From the cell containing the given text, extract its center point as [X, Y] coordinate. 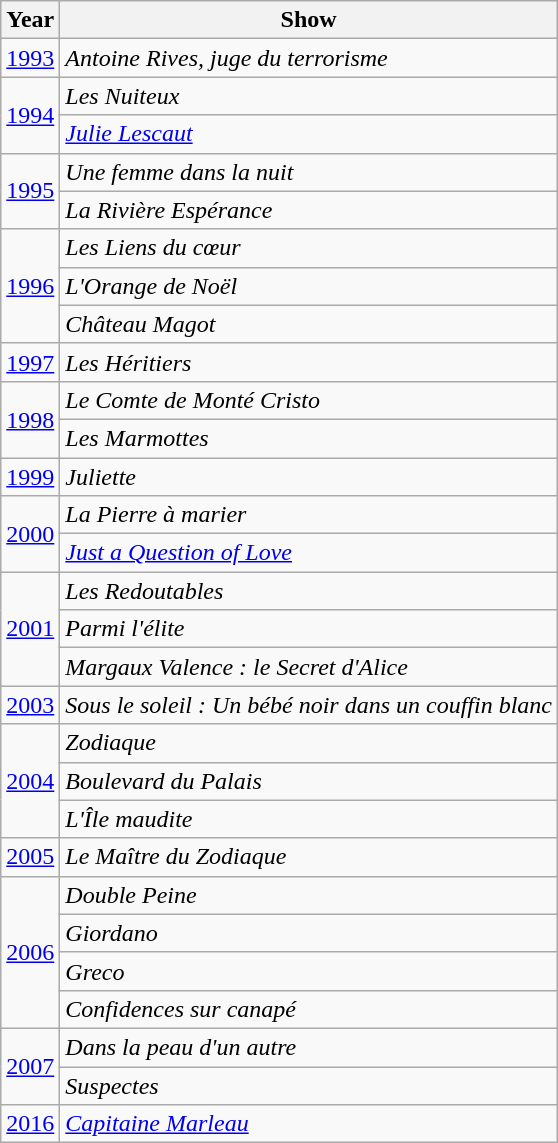
L'Orange de Noël [309, 286]
1996 [30, 286]
Sous le soleil : Un bébé noir dans un couffin blanc [309, 705]
Le Comte de Monté Cristo [309, 400]
Château Magot [309, 324]
Julie Lescaut [309, 134]
1997 [30, 362]
2001 [30, 629]
2000 [30, 534]
Confidences sur canapé [309, 1009]
Giordano [309, 933]
Juliette [309, 477]
Les Héritiers [309, 362]
1998 [30, 419]
2016 [30, 1124]
Year [30, 20]
La Pierre à marier [309, 515]
Suspectes [309, 1085]
2006 [30, 952]
Antoine Rives, juge du terrorisme [309, 58]
1999 [30, 477]
Dans la peau d'un autre [309, 1047]
Just a Question of Love [309, 553]
La Rivière Espérance [309, 210]
Les Marmottes [309, 438]
Margaux Valence : le Secret d'Alice [309, 667]
Greco [309, 971]
Les Liens du cœur [309, 248]
1994 [30, 115]
L'Île maudite [309, 819]
Une femme dans la nuit [309, 172]
1993 [30, 58]
Le Maître du Zodiaque [309, 857]
Les Nuiteux [309, 96]
2003 [30, 705]
Parmi l'élite [309, 629]
2007 [30, 1066]
Show [309, 20]
Boulevard du Palais [309, 781]
1995 [30, 191]
Double Peine [309, 895]
2005 [30, 857]
Les Redoutables [309, 591]
Capitaine Marleau [309, 1124]
2004 [30, 781]
Zodiaque [309, 743]
